Return the [X, Y] coordinate for the center point of the cell that contains the specified text.  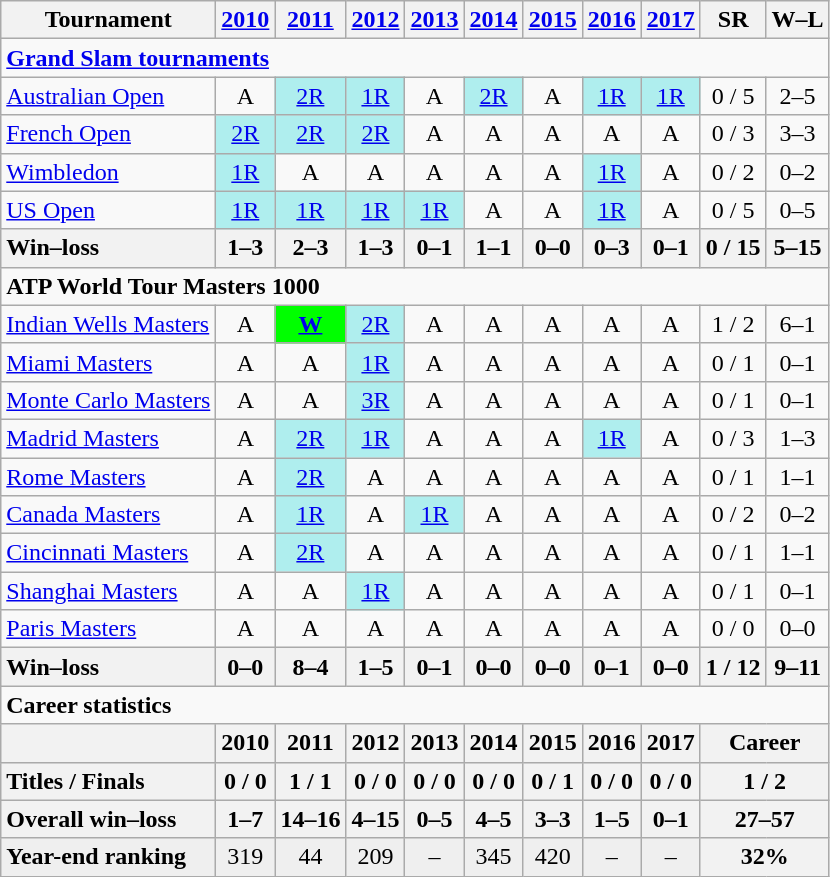
Career [764, 743]
1 / 12 [733, 667]
Cincinnati Masters [108, 553]
4–15 [376, 819]
1 / 1 [310, 781]
6–1 [798, 324]
2–5 [798, 96]
14–16 [310, 819]
8–4 [310, 667]
Miami Masters [108, 362]
W [310, 324]
2–3 [310, 248]
0 / 15 [733, 248]
1–7 [246, 819]
Titles / Finals [108, 781]
9–11 [798, 667]
US Open [108, 210]
Australian Open [108, 96]
27–57 [764, 819]
420 [552, 857]
44 [310, 857]
3R [376, 400]
Year-end ranking [108, 857]
4–5 [494, 819]
Madrid Masters [108, 438]
Wimbledon [108, 172]
0–3 [612, 248]
319 [246, 857]
Tournament [108, 20]
5–15 [798, 248]
Overall win–loss [108, 819]
Monte Carlo Masters [108, 400]
Paris Masters [108, 629]
W–L [798, 20]
32% [764, 857]
Shanghai Masters [108, 591]
French Open [108, 134]
Rome Masters [108, 477]
ATP World Tour Masters 1000 [415, 286]
Indian Wells Masters [108, 324]
345 [494, 857]
209 [376, 857]
SR [733, 20]
Grand Slam tournaments [415, 58]
Canada Masters [108, 515]
Career statistics [415, 705]
